Determine the [x, y] coordinate at the center of the cell enclosing the given text.  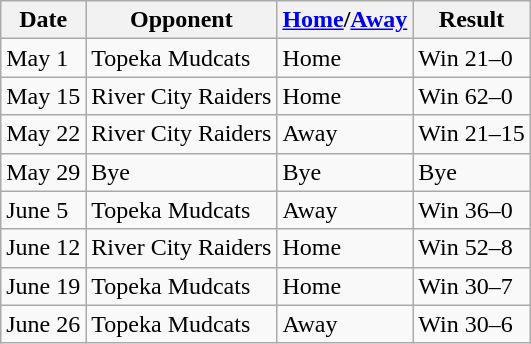
May 15 [44, 96]
June 5 [44, 210]
Result [472, 20]
May 22 [44, 134]
May 1 [44, 58]
Win 52–8 [472, 248]
Win 62–0 [472, 96]
Win 21–15 [472, 134]
Win 30–6 [472, 324]
June 26 [44, 324]
Home/Away [345, 20]
June 19 [44, 286]
Win 36–0 [472, 210]
Win 30–7 [472, 286]
Win 21–0 [472, 58]
June 12 [44, 248]
Date [44, 20]
Opponent [182, 20]
May 29 [44, 172]
